Extract the (x, y) coordinate from the center of the cell holding the provided text.  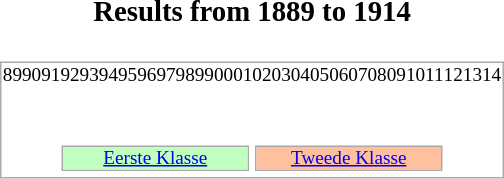
99 (204, 75)
10 (416, 75)
04 (300, 75)
97 (166, 75)
11 (434, 75)
01 (242, 75)
06 (338, 75)
03 (282, 75)
94 (108, 75)
08 (378, 75)
89 (12, 75)
07 (358, 75)
00 (224, 75)
93 (90, 75)
98 (186, 75)
13 (472, 75)
05 (320, 75)
Eerste Klasse Tweede Klasse (252, 131)
90 (32, 75)
91 (50, 75)
96 (146, 75)
95 (128, 75)
09 (396, 75)
02 (262, 75)
92 (70, 75)
12 (454, 75)
14 (492, 75)
